Extract the [x, y] coordinate from the center of the cell holding the provided text.  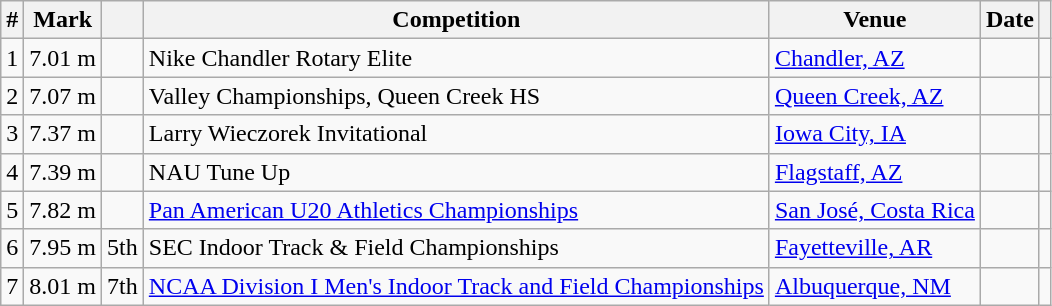
8.01 m [63, 286]
NCAA Division I Men's Indoor Track and Field Championships [456, 286]
Venue [874, 20]
Nike Chandler Rotary Elite [456, 58]
Pan American U20 Athletics Championships [456, 210]
Albuquerque, NM [874, 286]
1 [12, 58]
Chandler, AZ [874, 58]
2 [12, 96]
# [12, 20]
5th [123, 248]
3 [12, 134]
4 [12, 172]
7.01 m [63, 58]
Larry Wieczorek Invitational [456, 134]
Flagstaff, AZ [874, 172]
Date [1010, 20]
7.95 m [63, 248]
Competition [456, 20]
Queen Creek, AZ [874, 96]
5 [12, 210]
7.82 m [63, 210]
Fayetteville, AR [874, 248]
Iowa City, IA [874, 134]
7.37 m [63, 134]
San José, Costa Rica [874, 210]
7.39 m [63, 172]
NAU Tune Up [456, 172]
Valley Championships, Queen Creek HS [456, 96]
SEC Indoor Track & Field Championships [456, 248]
7.07 m [63, 96]
7th [123, 286]
Mark [63, 20]
7 [12, 286]
6 [12, 248]
